Scan for the cell matching the given text and deliver its [x, y] coordinate at center. 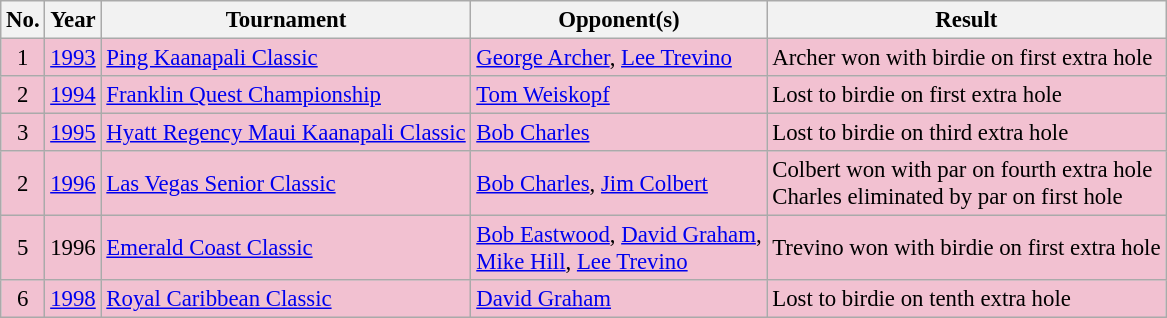
Franklin Quest Championship [286, 95]
6 [23, 299]
Emerald Coast Classic [286, 248]
Bob Charles, Jim Colbert [619, 184]
1 [23, 58]
Tom Weiskopf [619, 95]
Bob Charles [619, 133]
Lost to birdie on tenth extra hole [966, 299]
No. [23, 20]
Lost to birdie on first extra hole [966, 95]
Trevino won with birdie on first extra hole [966, 248]
Result [966, 20]
Royal Caribbean Classic [286, 299]
Colbert won with par on fourth extra holeCharles eliminated by par on first hole [966, 184]
Opponent(s) [619, 20]
Lost to birdie on third extra hole [966, 133]
1998 [73, 299]
1995 [73, 133]
Tournament [286, 20]
David Graham [619, 299]
Ping Kaanapali Classic [286, 58]
Archer won with birdie on first extra hole [966, 58]
1994 [73, 95]
1993 [73, 58]
Bob Eastwood, David Graham, Mike Hill, Lee Trevino [619, 248]
Year [73, 20]
5 [23, 248]
George Archer, Lee Trevino [619, 58]
3 [23, 133]
Hyatt Regency Maui Kaanapali Classic [286, 133]
Las Vegas Senior Classic [286, 184]
